Search for the cell housing the specified text and yield its [x, y] center coordinate. 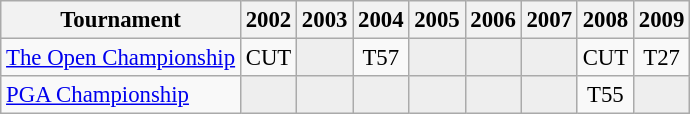
2008 [605, 20]
The Open Championship [121, 58]
PGA Championship [121, 95]
2004 [381, 20]
2009 [661, 20]
T57 [381, 58]
Tournament [121, 20]
T27 [661, 58]
2003 [325, 20]
2005 [437, 20]
2006 [493, 20]
2007 [549, 20]
2002 [268, 20]
T55 [605, 95]
